Determine the [X, Y] coordinate at the center of the cell enclosing the given text.  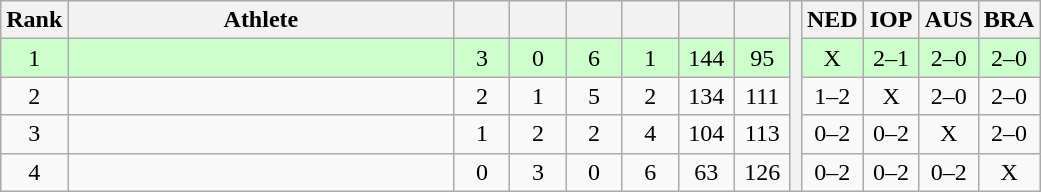
Athlete [261, 20]
104 [706, 134]
IOP [891, 20]
111 [762, 96]
Rank [34, 20]
BRA [1009, 20]
2–1 [891, 58]
AUS [948, 20]
144 [706, 58]
NED [832, 20]
126 [762, 172]
95 [762, 58]
5 [594, 96]
1–2 [832, 96]
113 [762, 134]
63 [706, 172]
134 [706, 96]
